Locate the cell with the specified text and output its [x, y] center coordinate. 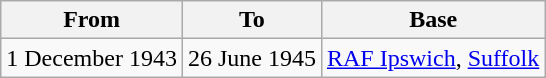
To [252, 20]
26 June 1945 [252, 58]
From [92, 20]
RAF Ipswich, Suffolk [432, 58]
1 December 1943 [92, 58]
Base [432, 20]
